For the text-containing cell, return its midpoint in [X, Y] coordinate format. 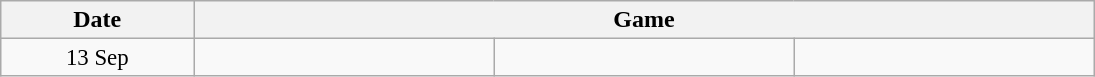
Date [98, 20]
13 Sep [98, 58]
Game [644, 20]
